For the text-containing cell, return its midpoint in (x, y) coordinate format. 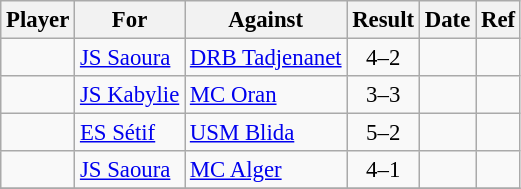
Date (447, 20)
5–2 (384, 133)
Result (384, 20)
DRB Tadjenanet (266, 58)
MC Alger (266, 170)
4–1 (384, 170)
USM Blida (266, 133)
MC Oran (266, 95)
Against (266, 20)
Ref (498, 20)
3–3 (384, 95)
4–2 (384, 58)
JS Kabylie (130, 95)
For (130, 20)
ES Sétif (130, 133)
Player (38, 20)
